From the cell containing the given text, extract its center point as (X, Y) coordinate. 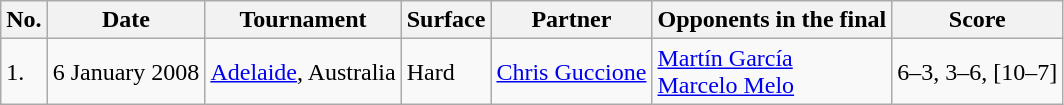
Date (126, 20)
1. (24, 72)
Martín García Marcelo Melo (772, 72)
Opponents in the final (772, 20)
Partner (572, 20)
Surface (446, 20)
Chris Guccione (572, 72)
Tournament (303, 20)
No. (24, 20)
Score (978, 20)
Adelaide, Australia (303, 72)
6 January 2008 (126, 72)
6–3, 3–6, [10–7] (978, 72)
Hard (446, 72)
